From the cell containing the given text, extract its center point as (x, y) coordinate. 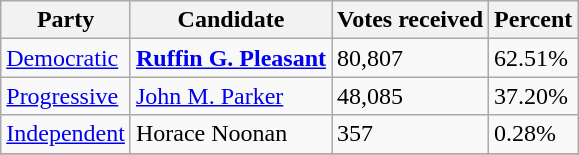
Ruffin G. Pleasant (230, 58)
Horace Noonan (230, 134)
Candidate (230, 20)
Votes received (410, 20)
0.28% (534, 134)
357 (410, 134)
Party (66, 20)
Percent (534, 20)
Independent (66, 134)
John M. Parker (230, 96)
62.51% (534, 58)
37.20% (534, 96)
Democratic (66, 58)
80,807 (410, 58)
48,085 (410, 96)
Progressive (66, 96)
